Output the (X, Y) coordinate of the center of the cell containing the given text.  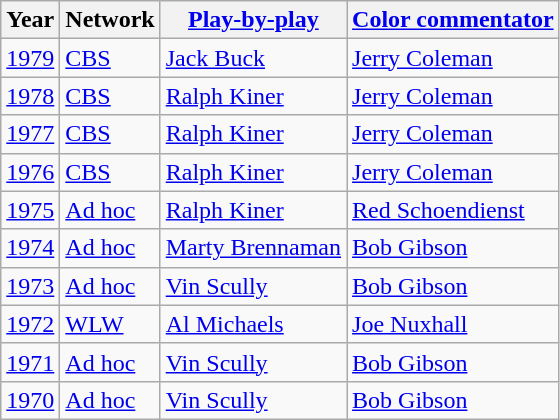
Red Schoendienst (454, 210)
1970 (30, 400)
Color commentator (454, 20)
1975 (30, 210)
Play-by-play (253, 20)
Jack Buck (253, 58)
Year (30, 20)
Joe Nuxhall (454, 324)
Network (110, 20)
WLW (110, 324)
1973 (30, 286)
1977 (30, 134)
1974 (30, 248)
1971 (30, 362)
Marty Brennaman (253, 248)
1976 (30, 172)
1979 (30, 58)
Al Michaels (253, 324)
1978 (30, 96)
1972 (30, 324)
